From the cell containing the given text, extract its center point as [X, Y] coordinate. 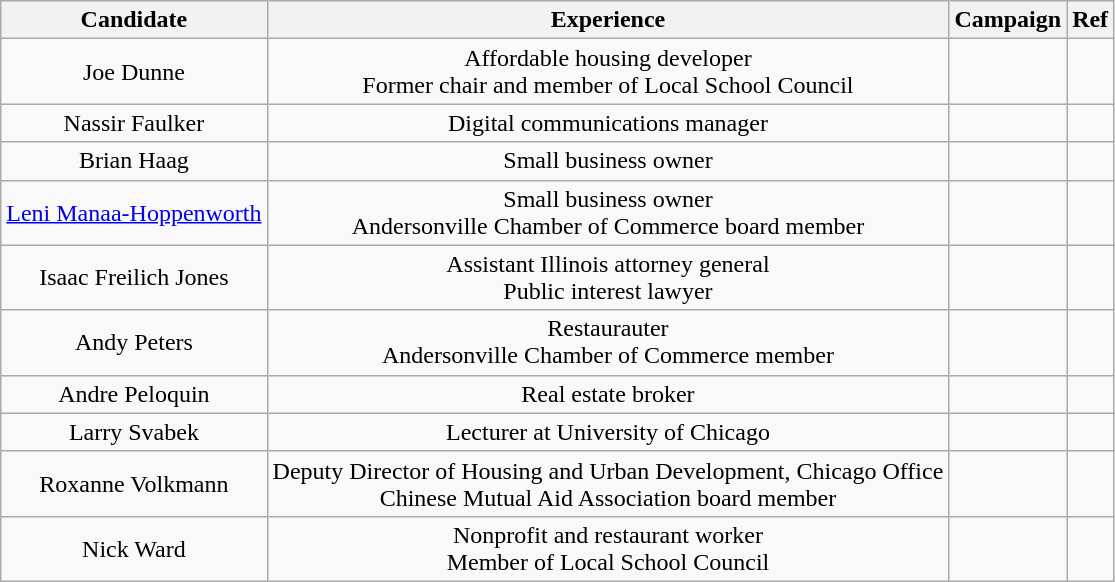
Ref [1090, 20]
RestaurauterAndersonville Chamber of Commerce member [608, 342]
Real estate broker [608, 394]
Candidate [134, 20]
Leni Manaa-Hoppenworth [134, 212]
Brian Haag [134, 161]
Deputy Director of Housing and Urban Development, Chicago OfficeChinese Mutual Aid Association board member [608, 484]
Joe Dunne [134, 72]
Nick Ward [134, 548]
Isaac Freilich Jones [134, 278]
Larry Svabek [134, 432]
Roxanne Volkmann [134, 484]
Andy Peters [134, 342]
Small business ownerAndersonville Chamber of Commerce board member [608, 212]
Digital communications manager [608, 123]
Nonprofit and restaurant workerMember of Local School Council [608, 548]
Andre Peloquin [134, 394]
Campaign [1008, 20]
Assistant Illinois attorney generalPublic interest lawyer [608, 278]
Nassir Faulker [134, 123]
Lecturer at University of Chicago [608, 432]
Experience [608, 20]
Small business owner [608, 161]
Affordable housing developerFormer chair and member of Local School Council [608, 72]
